Search for the cell housing the specified text and yield its (x, y) center coordinate. 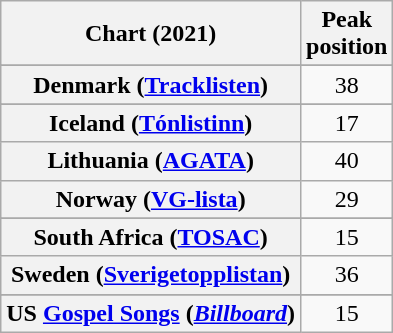
38 (347, 85)
US Gospel Songs (Billboard) (151, 313)
17 (347, 123)
Lithuania (AGATA) (151, 161)
36 (347, 275)
Peakposition (347, 34)
Denmark (Tracklisten) (151, 85)
29 (347, 199)
Iceland (Tónlistinn) (151, 123)
Chart (2021) (151, 34)
Norway (VG-lista) (151, 199)
40 (347, 161)
South Africa (TOSAC) (151, 237)
Sweden (Sverigetopplistan) (151, 275)
